Output the [X, Y] coordinate of the center of the cell containing the given text.  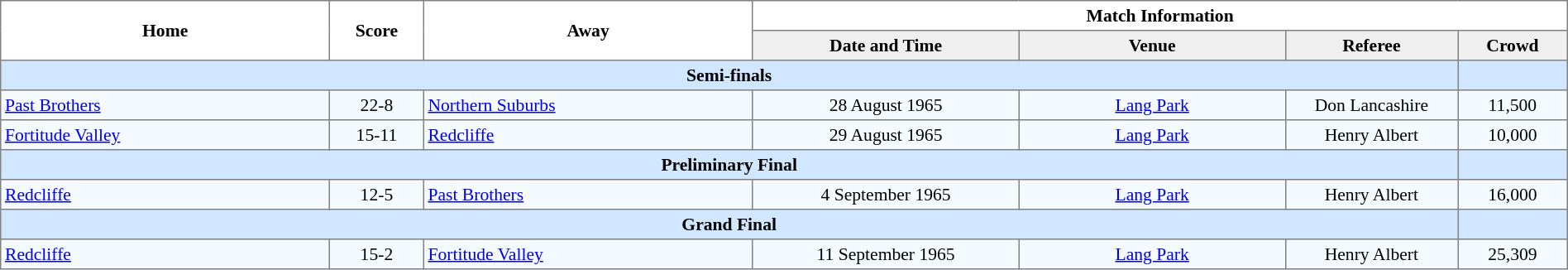
10,000 [1513, 135]
Date and Time [886, 46]
12-5 [377, 195]
Referee [1371, 46]
Away [588, 31]
15-2 [377, 254]
15-11 [377, 135]
11,500 [1513, 105]
Northern Suburbs [588, 105]
29 August 1965 [886, 135]
4 September 1965 [886, 195]
Venue [1152, 46]
Home [165, 31]
11 September 1965 [886, 254]
25,309 [1513, 254]
Preliminary Final [729, 165]
Crowd [1513, 46]
Semi-finals [729, 75]
Score [377, 31]
28 August 1965 [886, 105]
Match Information [1159, 16]
22-8 [377, 105]
16,000 [1513, 195]
Don Lancashire [1371, 105]
Grand Final [729, 224]
